Pinpoint the cell where the given text exists, returning its (X, Y) midpoint coordinate. 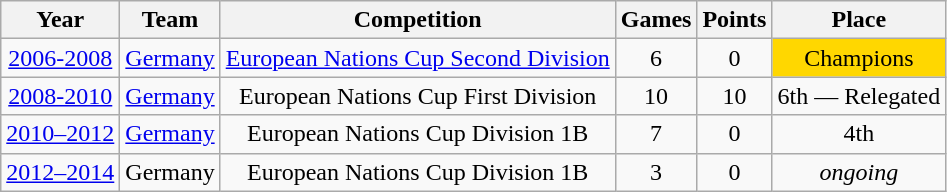
2008-2010 (60, 96)
3 (656, 172)
Team (170, 20)
6 (656, 58)
Year (60, 20)
Place (859, 20)
Champions (859, 58)
ongoing (859, 172)
Games (656, 20)
European Nations Cup First Division (418, 96)
Points (734, 20)
7 (656, 134)
4th (859, 134)
Competition (418, 20)
European Nations Cup Second Division (418, 58)
2010–2012 (60, 134)
2006-2008 (60, 58)
2012–2014 (60, 172)
6th — Relegated (859, 96)
